Pinpoint the cell where the given text exists, returning its [x, y] midpoint coordinate. 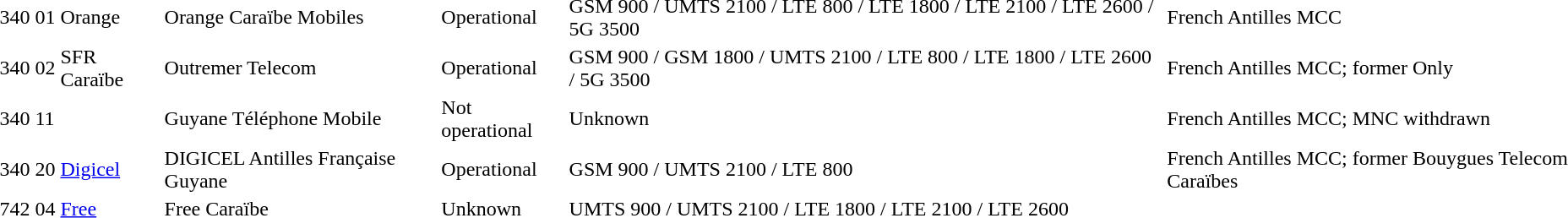
DIGICEL Antilles Française Guyane [301, 169]
Unknown [865, 118]
20 [46, 169]
GSM 900 / UMTS 2100 / LTE 800 [865, 169]
02 [46, 68]
Guyane Téléphone Mobile [301, 118]
Outremer Telecom [301, 68]
SFR Caraïbe [110, 68]
Digicel [110, 169]
GSM 900 / GSM 1800 / UMTS 2100 / LTE 800 / LTE 1800 / LTE 2600 / 5G 3500 [865, 68]
11 [46, 118]
Not operational [503, 118]
